For the text-containing cell, return its midpoint in [x, y] coordinate format. 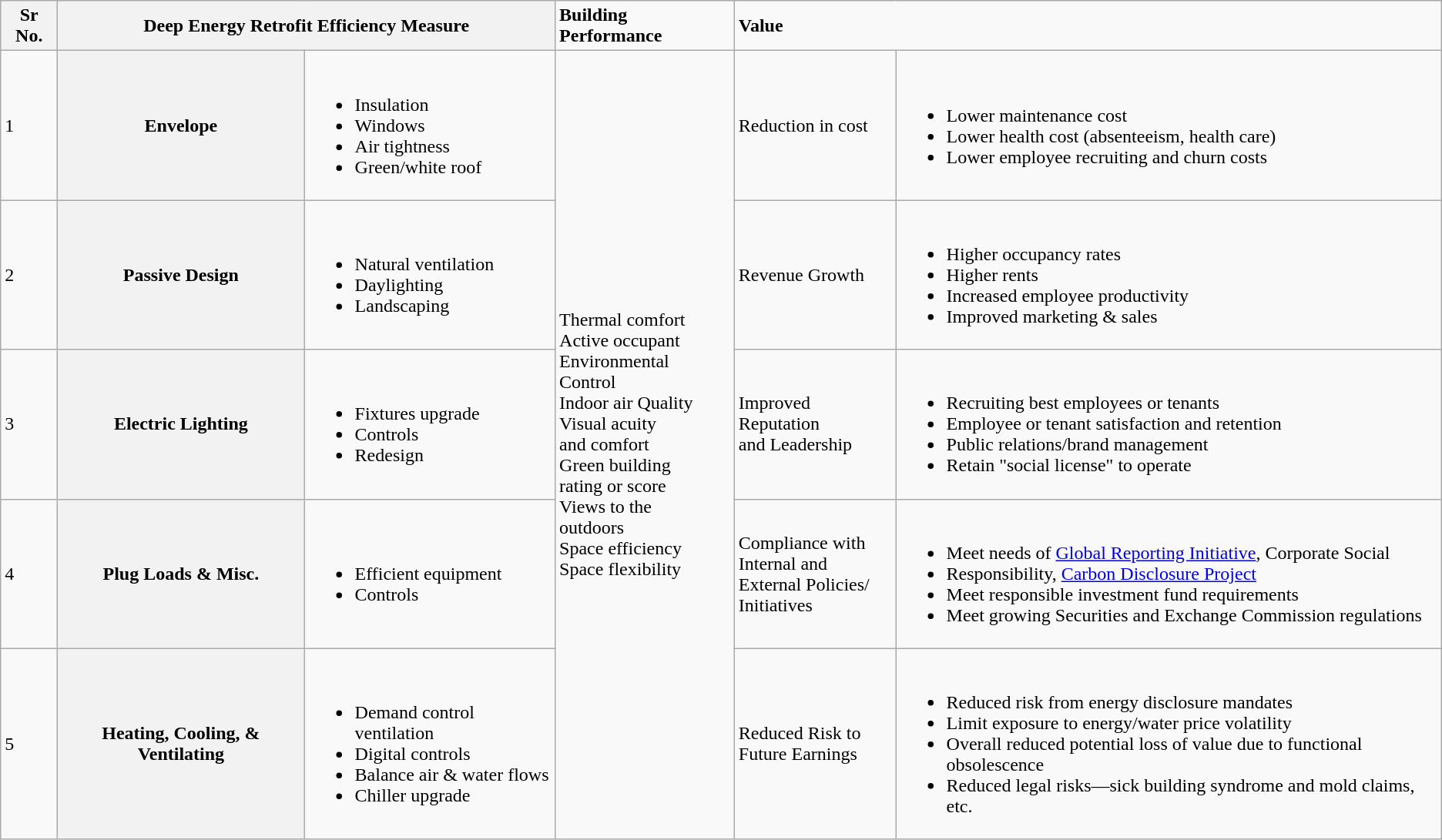
Revenue Growth [815, 275]
1 [29, 125]
Fixtures upgradeControlsRedesign [430, 424]
5 [29, 744]
Lower maintenance costLower health cost (absenteeism, health care)Lower employee recruiting and churn costs [1169, 125]
Compliance withInternal andExternal Policies/Initiatives [815, 574]
Sr No. [29, 26]
3 [29, 424]
Improved Reputationand Leadership [815, 424]
Building Performance [646, 26]
Value [1088, 26]
Natural ventilationDaylightingLandscaping [430, 275]
Higher occupancy ratesHigher rentsIncreased employee productivityImproved marketing & sales [1169, 275]
Recruiting best employees or tenantsEmployee or tenant satisfaction and retentionPublic relations/brand managementRetain "social license" to operate [1169, 424]
Envelope [181, 125]
Deep Energy Retrofit Efficiency Measure [307, 26]
2 [29, 275]
InsulationWindowsAir tightnessGreen/white roof [430, 125]
Electric Lighting [181, 424]
Heating, Cooling, & Ventilating [181, 744]
Passive Design [181, 275]
Reduction in cost [815, 125]
4 [29, 574]
Efficient equipmentControls [430, 574]
Plug Loads & Misc. [181, 574]
Demand control ventilationDigital controlsBalance air & water flowsChiller upgrade [430, 744]
Reduced Risk toFuture Earnings [815, 744]
